Detect which cell encompasses the target text, then output its (X, Y) center coordinate. 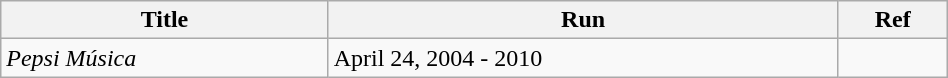
Run (583, 20)
Title (164, 20)
April 24, 2004 - 2010 (583, 58)
Pepsi Música (164, 58)
Ref (892, 20)
